Find where the given text appears and provide that cell's center as (x, y) coordinate. 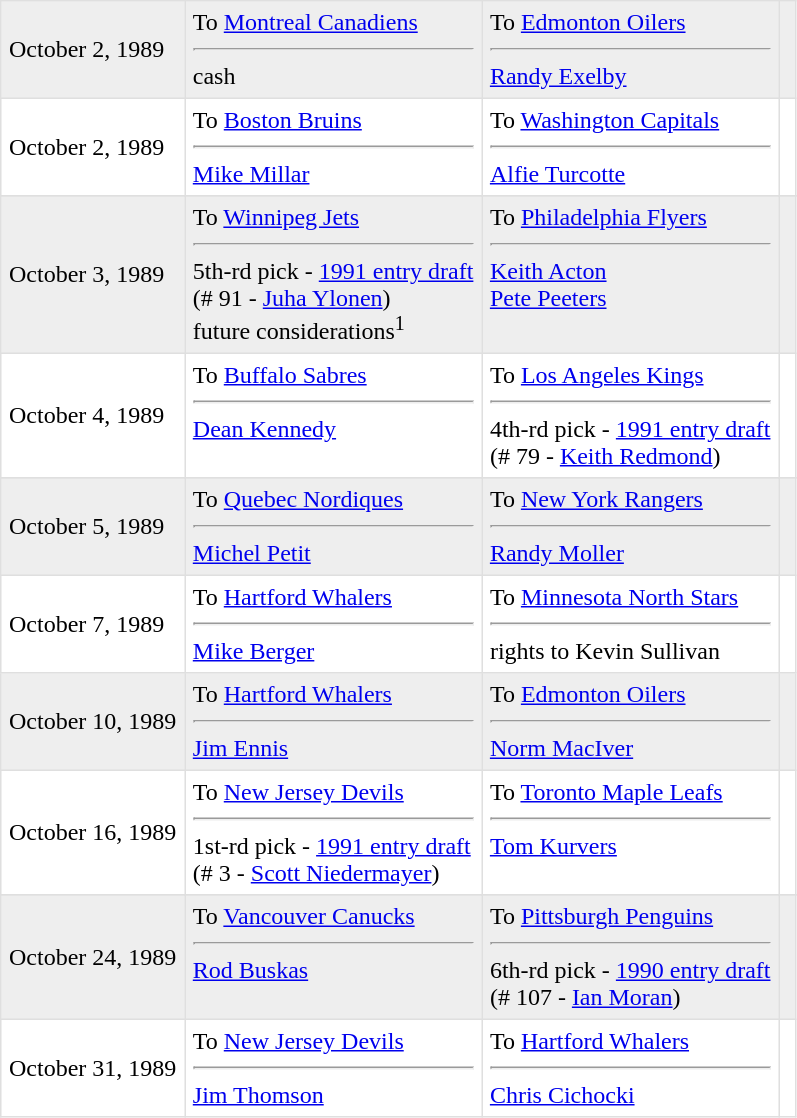
To New Jersey DevilsJim Thomson (334, 1069)
To Hartford WhalersJim Ennis (334, 722)
To New Jersey Devils1st-rd pick - 1991 entry draft(# 3 - Scott Niedermayer) (334, 833)
To Philadelphia FlyersKeith ActonPete Peeters (630, 275)
To Montreal Canadienscash (334, 50)
October 16, 1989 (93, 833)
October 10, 1989 (93, 722)
To Boston BruinsMike Millar (334, 147)
To Los Angeles Kings4th-rd pick - 1991 entry draft(# 79 - Keith Redmond) (630, 416)
To Washington CapitalsAlfie Turcotte (630, 147)
To New York RangersRandy Moller (630, 527)
October 5, 1989 (93, 527)
To Edmonton OilersRandy Exelby (630, 50)
To Hartford WhalersChris Cichocki (630, 1069)
October 24, 1989 (93, 957)
To Winnipeg Jets5th-rd pick - 1991 entry draft(# 91 - Juha Ylonen)future considerations1 (334, 275)
To Edmonton OilersNorm MacIver (630, 722)
To Vancouver CanucksRod Buskas (334, 957)
To Buffalo SabresDean Kennedy (334, 416)
October 7, 1989 (93, 625)
October 31, 1989 (93, 1069)
October 3, 1989 (93, 275)
October 4, 1989 (93, 416)
To Hartford WhalersMike Berger (334, 625)
To Quebec NordiquesMichel Petit (334, 527)
To Minnesota North Starsrights to Kevin Sullivan (630, 625)
To Pittsburgh Penguins6th-rd pick - 1990 entry draft(# 107 - Ian Moran) (630, 957)
To Toronto Maple LeafsTom Kurvers (630, 833)
